Identify which cell holds the provided text, then report its [x, y] central coordinate. 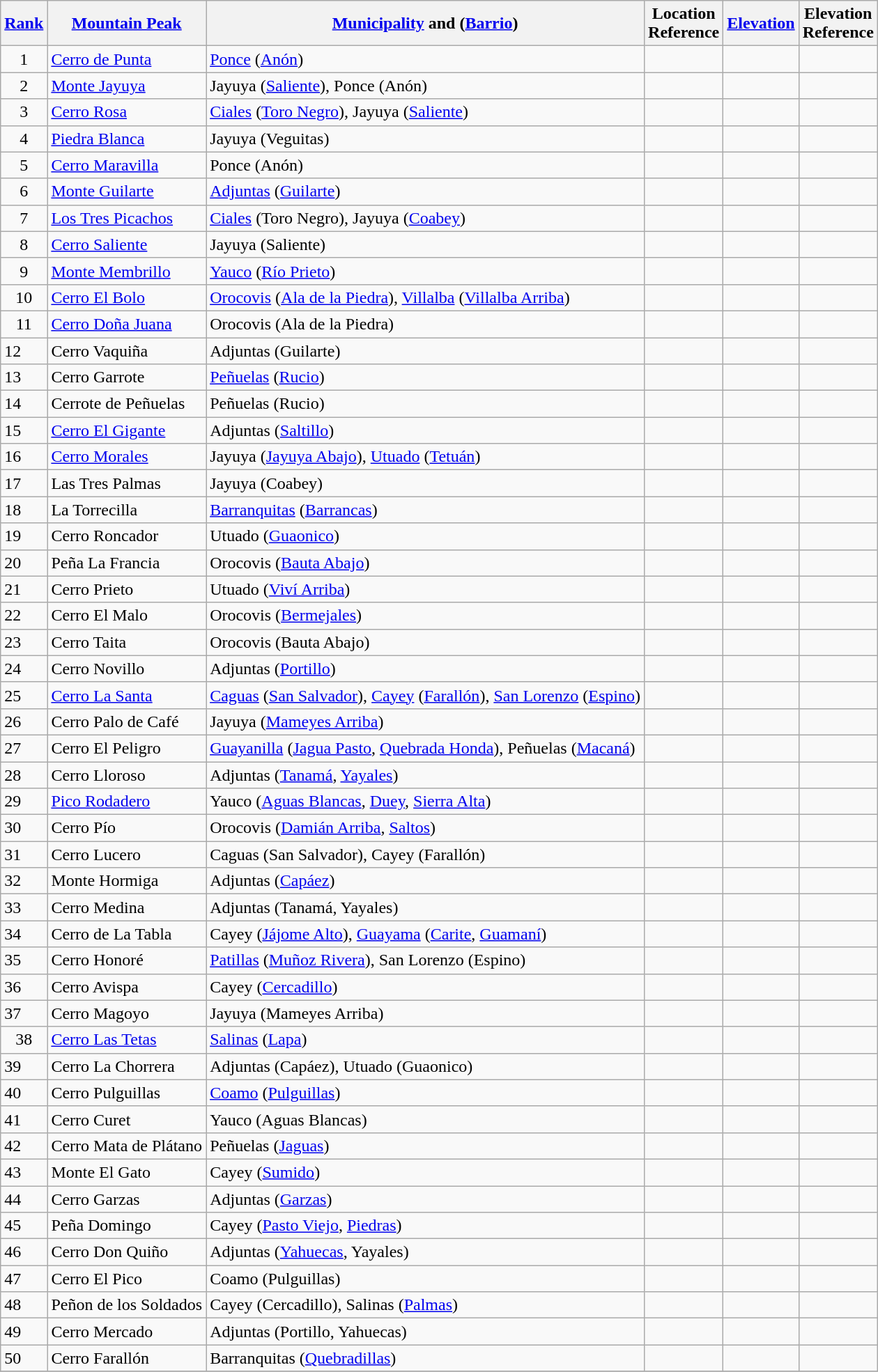
6 [24, 192]
Adjuntas (Portillo, Yahuecas) [425, 1332]
Adjuntas (Portillo) [425, 669]
10 [24, 297]
16 [24, 457]
Yauco (Río Prieto) [425, 271]
48 [24, 1305]
Cerro Garzas [127, 1199]
Cerro El Pico [127, 1279]
Cerro Honoré [127, 960]
Cayey (Sumido) [425, 1172]
18 [24, 510]
27 [24, 748]
25 [24, 695]
35 [24, 960]
Cerro Doña Juana [127, 324]
Cerro Farallón [127, 1358]
Cerro Taita [127, 642]
Cerro Avispa [127, 987]
37 [24, 1013]
Cerro Rosa [127, 112]
Cayey (Cercadillo), Salinas (Palmas) [425, 1305]
Salinas (Lapa) [425, 1040]
Cerro Novillo [127, 669]
11 [24, 324]
Cerro Don Quiño [127, 1252]
7 [24, 218]
43 [24, 1172]
Los Tres Picachos [127, 218]
Monte El Gato [127, 1172]
40 [24, 1093]
Cerro Lloroso [127, 775]
46 [24, 1252]
15 [24, 430]
50 [24, 1358]
Ciales (Toro Negro), Jayuya (Saliente) [425, 112]
Yauco (Aguas Blancas) [425, 1119]
Jayuya (Veguitas) [425, 139]
Cerro Magoyo [127, 1013]
44 [24, 1199]
La Torrecilla [127, 510]
Rank [24, 24]
Caguas (San Salvador), Cayey (Farallón), San Lorenzo (Espino) [425, 695]
Adjuntas (Yahuecas, Yayales) [425, 1252]
Jayuya (Jayuya Abajo), Utuado (Tetuán) [425, 457]
ElevationReference [838, 24]
12 [24, 350]
Cerro Roncador [127, 536]
Cerro El Malo [127, 616]
Adjuntas (Capáez), Utuado (Guaonico) [425, 1066]
Cerro El Gigante [127, 430]
36 [24, 987]
3 [24, 112]
Monte Membrillo [127, 271]
Cerro Palo de Café [127, 722]
Pico Rodadero [127, 802]
23 [24, 642]
1 [24, 59]
Cerro Saliente [127, 244]
Ciales (Toro Negro), Jayuya (Coabey) [425, 218]
Cerro Morales [127, 457]
Utuado (Guaonico) [425, 536]
Cerro Maravilla [127, 165]
Cayey (Jájome Alto), Guayama (Carite, Guamaní) [425, 934]
Yauco (Aguas Blancas, Duey, Sierra Alta) [425, 802]
5 [24, 165]
Cerro Medina [127, 907]
Piedra Blanca [127, 139]
14 [24, 404]
Cerro Mercado [127, 1332]
20 [24, 563]
42 [24, 1146]
Cerro El Bolo [127, 297]
Cerro Mata de Plátano [127, 1146]
28 [24, 775]
9 [24, 271]
45 [24, 1226]
Las Tres Palmas [127, 483]
Cerro La Santa [127, 695]
Orocovis (Damián Arriba, Saltos) [425, 828]
34 [24, 934]
Barranquitas (Barrancas) [425, 510]
21 [24, 589]
19 [24, 536]
Peñuelas (Jaguas) [425, 1146]
Cerro de La Tabla [127, 934]
Cerro Garrote [127, 377]
Cerro Vaquiña [127, 350]
Monte Hormiga [127, 881]
2 [24, 86]
Guayanilla (Jagua Pasto, Quebrada Honda), Peñuelas (Macaná) [425, 748]
Cerro Lucero [127, 855]
Peña Domingo [127, 1226]
Peña La Francia [127, 563]
Cayey (Cercadillo) [425, 987]
Cerro La Chorrera [127, 1066]
Cerrote de Peñuelas [127, 404]
33 [24, 907]
Jayuya (Saliente) [425, 244]
Peñon de los Soldados [127, 1305]
Orocovis (Bermejales) [425, 616]
Cayey (Pasto Viejo, Piedras) [425, 1226]
Orocovis (Ala de la Piedra) [425, 324]
Monte Guilarte [127, 192]
Cerro El Peligro [127, 748]
Municipality and (Barrio) [425, 24]
Barranquitas (Quebradillas) [425, 1358]
32 [24, 881]
Adjuntas (Garzas) [425, 1199]
Cerro de Punta [127, 59]
Jayuya (Coabey) [425, 483]
29 [24, 802]
Jayuya (Saliente), Ponce (Anón) [425, 86]
Elevation [761, 24]
Cerro Pío [127, 828]
47 [24, 1279]
13 [24, 377]
Caguas (San Salvador), Cayey (Farallón) [425, 855]
Orocovis (Ala de la Piedra), Villalba (Villalba Arriba) [425, 297]
Cerro Las Tetas [127, 1040]
41 [24, 1119]
Cerro Curet [127, 1119]
Adjuntas (Saltillo) [425, 430]
4 [24, 139]
Cerro Pulguillas [127, 1093]
Utuado (Viví Arriba) [425, 589]
31 [24, 855]
8 [24, 244]
Cerro Prieto [127, 589]
Patillas (Muñoz Rivera), San Lorenzo (Espino) [425, 960]
22 [24, 616]
Mountain Peak [127, 24]
24 [24, 669]
30 [24, 828]
Adjuntas (Capáez) [425, 881]
26 [24, 722]
Monte Jayuya [127, 86]
LocationReference [684, 24]
17 [24, 483]
49 [24, 1332]
38 [24, 1040]
39 [24, 1066]
